Capture the cell that displays the provided text and extract its [X, Y] central coordinate. 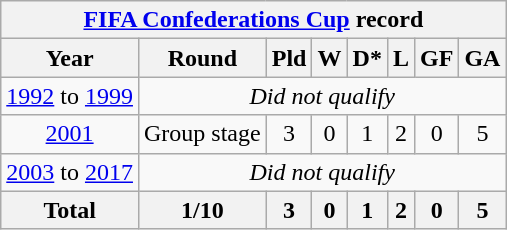
Group stage [202, 134]
Year [70, 58]
2003 to 2017 [70, 172]
L [400, 58]
D* [367, 58]
GA [482, 58]
GF [436, 58]
Pld [289, 58]
Total [70, 210]
Round [202, 58]
2001 [70, 134]
1/10 [202, 210]
W [330, 58]
FIFA Confederations Cup record [254, 20]
1992 to 1999 [70, 96]
